From the cell containing the given text, extract its center point as (X, Y) coordinate. 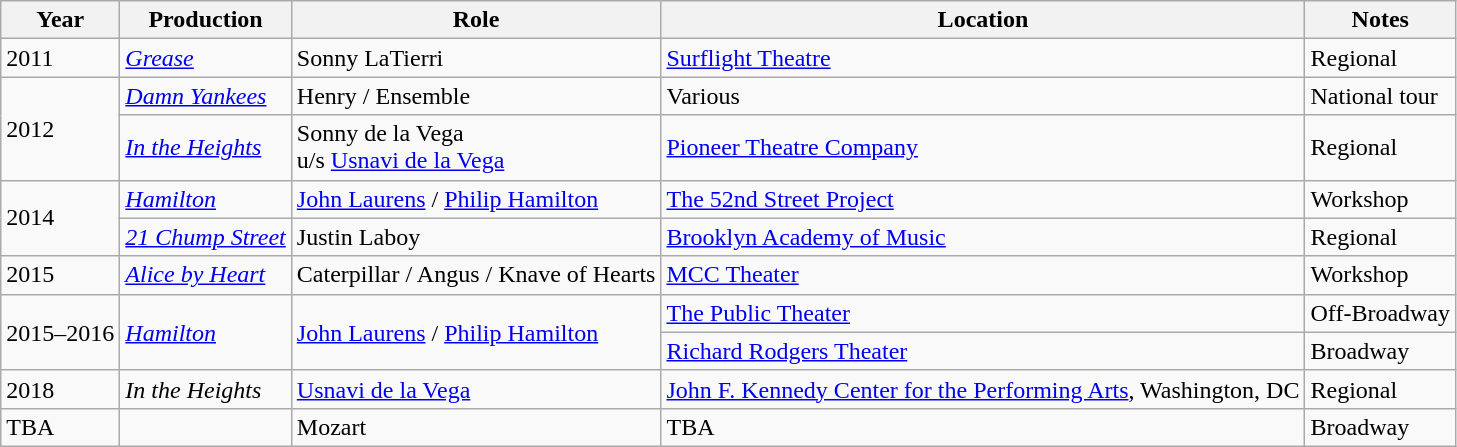
2015–2016 (60, 332)
Year (60, 20)
2015 (60, 275)
Pioneer Theatre Company (983, 148)
Richard Rodgers Theater (983, 351)
Grease (206, 58)
Usnavi de la Vega (476, 389)
2018 (60, 389)
Brooklyn Academy of Music (983, 237)
2011 (60, 58)
Various (983, 96)
Henry / Ensemble (476, 96)
Role (476, 20)
The 52nd Street Project (983, 199)
Production (206, 20)
Mozart (476, 427)
Notes (1380, 20)
Caterpillar / Angus / Knave of Hearts (476, 275)
Alice by Heart (206, 275)
MCC Theater (983, 275)
Sonny de la Vegau/s Usnavi de la Vega (476, 148)
2014 (60, 218)
Location (983, 20)
Off-Broadway (1380, 313)
The Public Theater (983, 313)
21 Chump Street (206, 237)
Sonny LaTierri (476, 58)
2012 (60, 128)
John F. Kennedy Center for the Performing Arts, Washington, DC (983, 389)
Surflight Theatre (983, 58)
Damn Yankees (206, 96)
National tour (1380, 96)
Justin Laboy (476, 237)
